From the cell containing the given text, extract its center point as [x, y] coordinate. 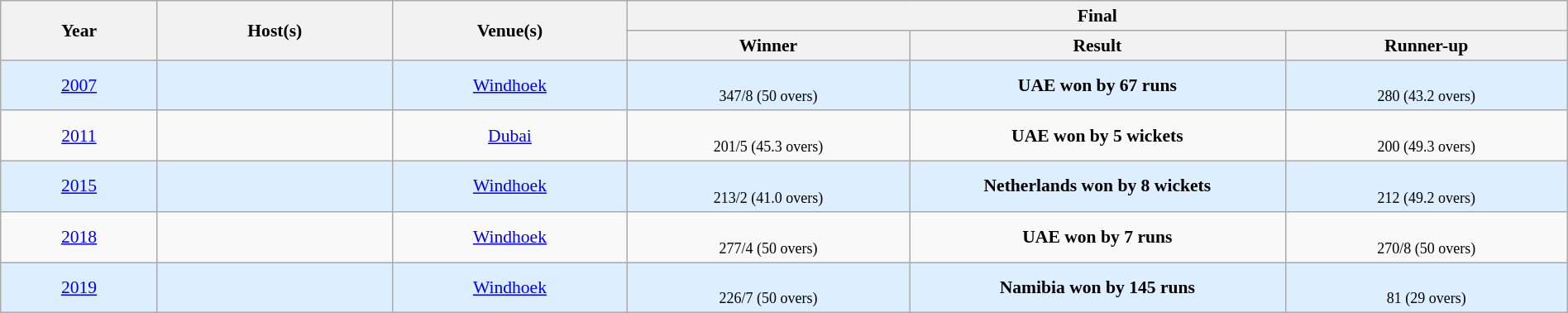
270/8 (50 overs) [1426, 237]
Year [79, 30]
2007 [79, 84]
UAE won by 7 runs [1098, 237]
Venue(s) [509, 30]
UAE won by 5 wickets [1098, 136]
Dubai [509, 136]
2018 [79, 237]
347/8 (50 overs) [769, 84]
Host(s) [275, 30]
Namibia won by 145 runs [1098, 288]
Runner-up [1426, 46]
2011 [79, 136]
277/4 (50 overs) [769, 237]
Winner [769, 46]
212 (49.2 overs) [1426, 187]
2019 [79, 288]
UAE won by 67 runs [1098, 84]
Result [1098, 46]
81 (29 overs) [1426, 288]
2015 [79, 187]
Netherlands won by 8 wickets [1098, 187]
201/5 (45.3 overs) [769, 136]
213/2 (41.0 overs) [769, 187]
280 (43.2 overs) [1426, 84]
Final [1098, 16]
226/7 (50 overs) [769, 288]
200 (49.3 overs) [1426, 136]
